Search for the cell housing the specified text and yield its (x, y) center coordinate. 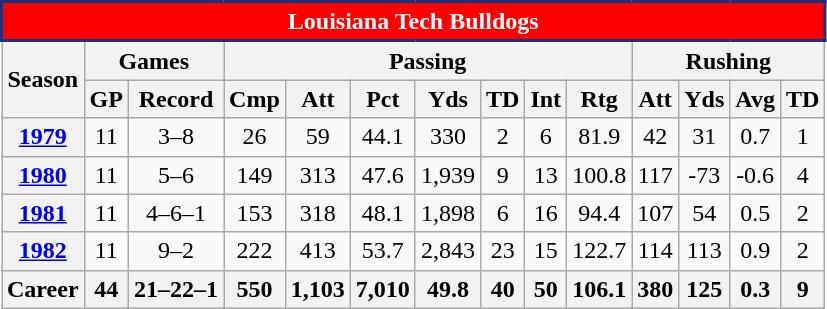
1981 (44, 213)
1 (802, 137)
13 (546, 175)
Int (546, 99)
Louisiana Tech Bulldogs (414, 22)
117 (656, 175)
Record (176, 99)
44 (106, 289)
5–6 (176, 175)
114 (656, 251)
-0.6 (756, 175)
380 (656, 289)
23 (502, 251)
0.3 (756, 289)
49.8 (448, 289)
1982 (44, 251)
107 (656, 213)
1,939 (448, 175)
149 (255, 175)
100.8 (600, 175)
53.7 (382, 251)
125 (704, 289)
47.6 (382, 175)
3–8 (176, 137)
1,898 (448, 213)
106.1 (600, 289)
1980 (44, 175)
Pct (382, 99)
15 (546, 251)
26 (255, 137)
Rtg (600, 99)
413 (318, 251)
44.1 (382, 137)
Passing (428, 60)
0.9 (756, 251)
Season (44, 80)
153 (255, 213)
-73 (704, 175)
16 (546, 213)
40 (502, 289)
313 (318, 175)
59 (318, 137)
Avg (756, 99)
7,010 (382, 289)
50 (546, 289)
330 (448, 137)
1,103 (318, 289)
1979 (44, 137)
2,843 (448, 251)
4–6–1 (176, 213)
113 (704, 251)
94.4 (600, 213)
4 (802, 175)
Games (154, 60)
0.5 (756, 213)
122.7 (600, 251)
318 (318, 213)
48.1 (382, 213)
Cmp (255, 99)
21–22–1 (176, 289)
222 (255, 251)
31 (704, 137)
Rushing (728, 60)
0.7 (756, 137)
81.9 (600, 137)
42 (656, 137)
Career (44, 289)
9–2 (176, 251)
GP (106, 99)
54 (704, 213)
550 (255, 289)
